Scan for the cell matching the given text and deliver its (X, Y) coordinate at center. 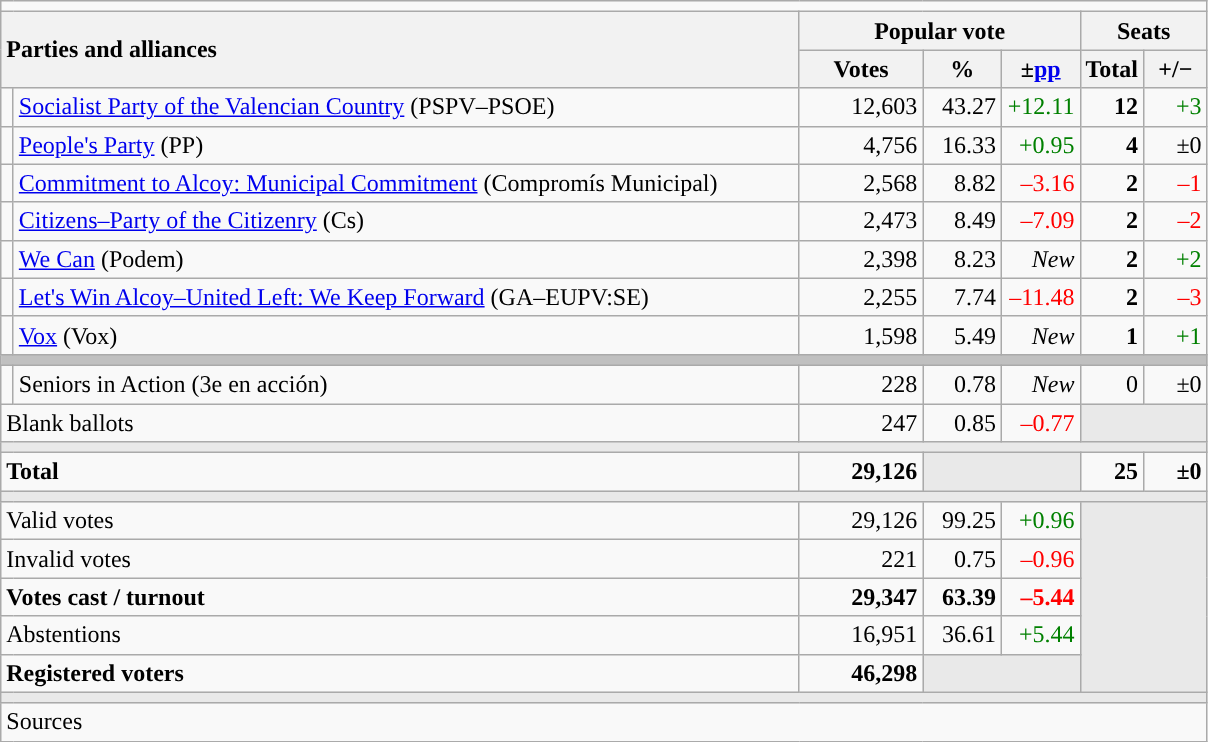
Abstentions (400, 635)
+12.11 (1040, 107)
Parties and alliances (400, 50)
Vox (Vox) (406, 335)
29,347 (861, 597)
Popular vote (940, 31)
46,298 (861, 673)
–0.77 (1040, 423)
228 (861, 384)
+0.95 (1040, 145)
43.27 (962, 107)
Valid votes (400, 521)
–0.96 (1040, 559)
2,255 (861, 297)
Commitment to Alcoy: Municipal Commitment (Compromís Municipal) (406, 183)
–1 (1176, 183)
2,568 (861, 183)
Invalid votes (400, 559)
We Can (Podem) (406, 259)
99.25 (962, 521)
8.49 (962, 221)
12,603 (861, 107)
0.75 (962, 559)
221 (861, 559)
Seniors in Action (3e en acción) (406, 384)
Citizens–Party of the Citizenry (Cs) (406, 221)
0.78 (962, 384)
12 (1112, 107)
Registered voters (400, 673)
7.74 (962, 297)
2,473 (861, 221)
+1 (1176, 335)
Sources (604, 722)
Seats (1144, 31)
2,398 (861, 259)
+0.96 (1040, 521)
1 (1112, 335)
0 (1112, 384)
–7.09 (1040, 221)
Votes cast / turnout (400, 597)
8.82 (962, 183)
–5.44 (1040, 597)
8.23 (962, 259)
–2 (1176, 221)
Socialist Party of the Valencian Country (PSPV–PSOE) (406, 107)
People's Party (PP) (406, 145)
+2 (1176, 259)
% (962, 69)
+5.44 (1040, 635)
5.49 (962, 335)
–3 (1176, 297)
Votes (861, 69)
Let's Win Alcoy–United Left: We Keep Forward (GA–EUPV:SE) (406, 297)
16.33 (962, 145)
–11.48 (1040, 297)
4,756 (861, 145)
63.39 (962, 597)
25 (1112, 472)
Blank ballots (400, 423)
+3 (1176, 107)
+/− (1176, 69)
4 (1112, 145)
1,598 (861, 335)
16,951 (861, 635)
±pp (1040, 69)
36.61 (962, 635)
0.85 (962, 423)
247 (861, 423)
–3.16 (1040, 183)
